Return the [X, Y] coordinate for the center point of the cell that contains the specified text.  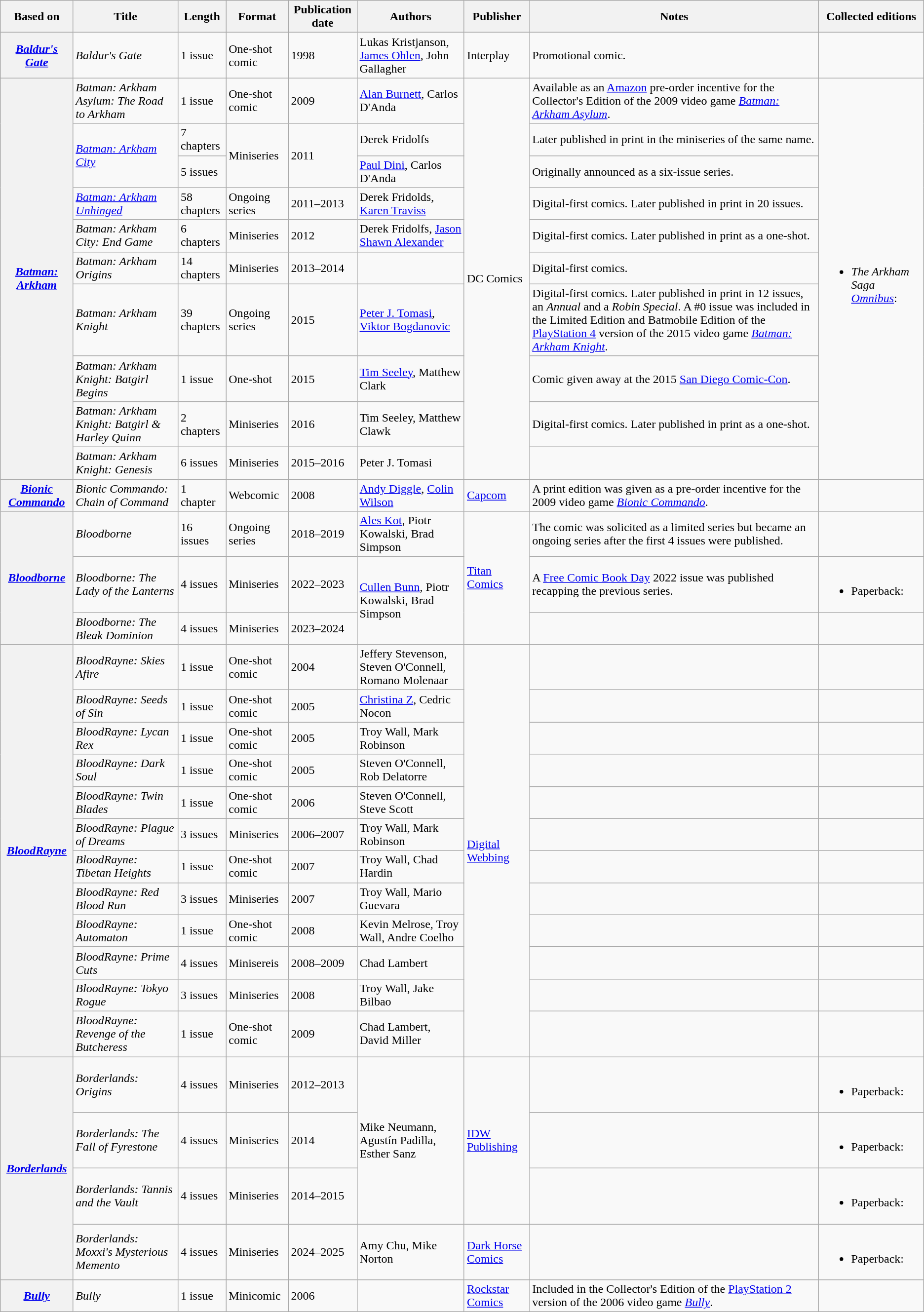
2004 [323, 667]
1998 [323, 55]
Publication date [323, 17]
Batman: Arkham City: End Game [125, 236]
Title [125, 17]
Interplay [497, 55]
2015–2016 [323, 463]
DC Comics [497, 278]
Peter J. Tomasi, Viktor Bogdanovic [411, 320]
Batman: Arkham Origins [125, 268]
Mike Neumann, Agustín Padilla, Esther Sanz [411, 1140]
6 chapters [201, 236]
2024–2025 [323, 1252]
Notes [674, 17]
6 issues [201, 463]
2012–2013 [323, 1084]
BloodRayne: Tokyo Rogue [125, 995]
2014 [323, 1140]
16 issues [201, 534]
Minisereis [257, 963]
2018–2019 [323, 534]
Batman: Arkham Unhinged [125, 203]
Digital-first comics. Later published in print in 20 issues. [674, 203]
Collected editions [871, 17]
Available as an Amazon pre-order incentive for the Collector's Edition of the 2009 video game Batman: Arkham Asylum. [674, 101]
Lukas Kristjanson, James Ohlen, John Gallagher [411, 55]
Dark Horse Comics [497, 1252]
BloodRayne: Twin Blades [125, 803]
Derek Fridolfs [411, 139]
Troy Wall, Jake Bilbao [411, 995]
Later published in print in the miniseries of the same name. [674, 139]
2016 [323, 424]
Borderlands: The Fall of Fyrestone [125, 1140]
Digital-first comics. [674, 268]
Bloodborne: The Bleak Dominion [125, 629]
2013–2014 [323, 268]
39 chapters [201, 320]
Format [257, 17]
Batman: Arkham Knight: Batgirl & Harley Quinn [125, 424]
Chad Lambert [411, 963]
Troy Wall, Chad Hardin [411, 867]
Paul Dini, Carlos D'Anda [411, 172]
Length [201, 17]
Troy Wall, Mario Guevara [411, 898]
Capcom [497, 495]
Steven O'Connell, Rob Delatorre [411, 770]
Batman: Arkham [37, 278]
Promotional comic. [674, 55]
The Arkham Saga Omnibus: [871, 278]
Amy Chu, Mike Norton [411, 1252]
BloodRayne: Skies Afire [125, 667]
Borderlands: Tannis and the Vault [125, 1196]
Included in the Collector's Edition of the PlayStation 2 version of the 2006 video game Bully. [674, 1296]
Authors [411, 17]
2023–2024 [323, 629]
Jeffery Stevenson, Steven O'Connell, Romano Molenaar [411, 667]
Webcomic [257, 495]
A print edition was given as a pre-order incentive for the 2009 video game Bionic Commando. [674, 495]
Bloodborne: The Lady of the Lanterns [125, 584]
58 chapters [201, 203]
BloodRayne [37, 851]
Rockstar Comics [497, 1296]
Bionic Commando: Chain of Command [125, 495]
14 chapters [201, 268]
Batman: Arkham City [125, 155]
Peter J. Tomasi [411, 463]
2011–2013 [323, 203]
Alan Burnett, Carlos D'Anda [411, 101]
Comic given away at the 2015 San Diego Comic-Con. [674, 379]
Borderlands: Origins [125, 1084]
Batman: Arkham Knight: Batgirl Begins [125, 379]
7 chapters [201, 139]
The comic was solicited as a limited series but became an ongoing series after the first 4 issues were published. [674, 534]
Chad Lambert, David Miller [411, 1034]
Kevin Melrose, Troy Wall, Andre Coelho [411, 931]
BloodRayne: Automaton [125, 931]
Borderlands [37, 1168]
2014–2015 [323, 1196]
BloodRayne: Seeds of Sin [125, 706]
2006–2007 [323, 834]
Tim Seeley, Matthew Clark [411, 379]
BloodRayne: Lycan Rex [125, 738]
Derek Fridolds, Karen Traviss [411, 203]
Batman: Arkham Knight: Genesis [125, 463]
BloodRayne: Red Blood Run [125, 898]
Christina Z, Cedric Nocon [411, 706]
Digital Webbing [497, 851]
1 chapter [201, 495]
BloodRayne: Prime Cuts [125, 963]
Tim Seeley, Matthew Clawk [411, 424]
Minicomic [257, 1296]
Batman: Arkham Knight [125, 320]
2012 [323, 236]
5 issues [201, 172]
Publisher [497, 17]
2008–2009 [323, 963]
BloodRayne: Revenge of the Butcheress [125, 1034]
IDW Publishing [497, 1140]
Steven O'Connell, Steve Scott [411, 803]
BloodRayne: Tibetan Heights [125, 867]
A Free Comic Book Day 2022 issue was published recapping the previous series. [674, 584]
Based on [37, 17]
BloodRayne: Plague of Dreams [125, 834]
Ales Kot, Piotr Kowalski, Brad Simpson [411, 534]
Cullen Bunn, Piotr Kowalski, Brad Simpson [411, 601]
BloodRayne: Dark Soul [125, 770]
Batman: Arkham Asylum: The Road to Arkham [125, 101]
Andy Diggle, Colin Wilson [411, 495]
2022–2023 [323, 584]
One-shot [257, 379]
Derek Fridolfs, Jason Shawn Alexander [411, 236]
Originally announced as a six-issue series. [674, 172]
2 chapters [201, 424]
Bionic Commando [37, 495]
2011 [323, 155]
Borderlands: Moxxi's Mysterious Memento [125, 1252]
Titan Comics [497, 578]
